Detect which cell encompasses the target text, then output its (X, Y) center coordinate. 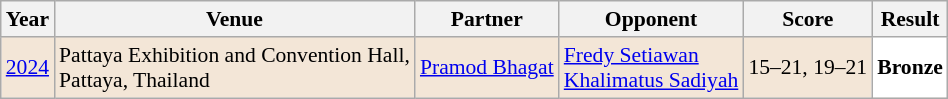
Opponent (652, 19)
Year (28, 19)
Bronze (910, 68)
Partner (487, 19)
Fredy Setiawan Khalimatus Sadiyah (652, 68)
Result (910, 19)
Score (808, 19)
15–21, 19–21 (808, 68)
Pramod Bhagat (487, 68)
2024 (28, 68)
Pattaya Exhibition and Convention Hall,Pattaya, Thailand (234, 68)
Venue (234, 19)
